Search for the cell housing the specified text and yield its (X, Y) center coordinate. 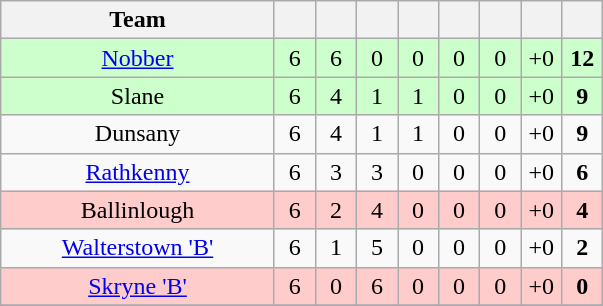
Ballinlough (138, 210)
Slane (138, 96)
Walterstown 'B' (138, 248)
Dunsany (138, 134)
5 (376, 248)
12 (582, 58)
Team (138, 20)
Skryne 'B' (138, 286)
Rathkenny (138, 172)
Nobber (138, 58)
